Return (x, y) of the center of cell containing provided text 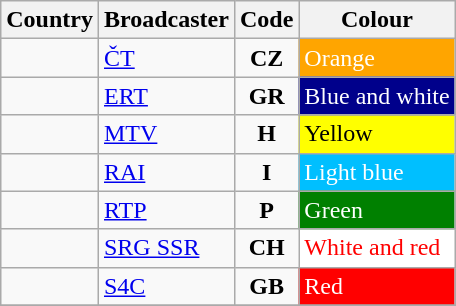
CZ (266, 58)
GB (266, 286)
Red (377, 286)
CH (266, 248)
Code (266, 20)
Orange (377, 58)
White and red (377, 248)
Blue and white (377, 96)
S4C (166, 286)
Yellow (377, 134)
P (266, 210)
Light blue (377, 172)
RAI (166, 172)
H (266, 134)
ČT (166, 58)
Green (377, 210)
Broadcaster (166, 20)
Colour (377, 20)
ERT (166, 96)
GR (266, 96)
RTP (166, 210)
SRG SSR (166, 248)
Country (50, 20)
MTV (166, 134)
I (266, 172)
